Pinpoint the cell where the given text exists, returning its (x, y) midpoint coordinate. 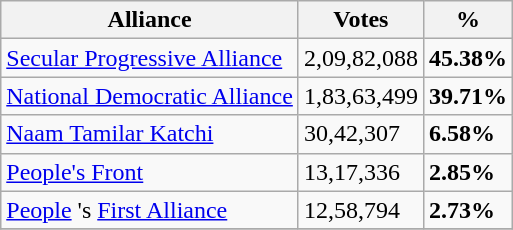
Votes (360, 20)
Naam Tamilar Katchi (150, 134)
13,17,336 (360, 172)
Secular Progressive Alliance (150, 58)
2,09,82,088 (360, 58)
People's Front (150, 172)
30,42,307 (360, 134)
39.71% (468, 96)
Alliance (150, 20)
45.38% (468, 58)
12,58,794 (360, 210)
People 's First Alliance (150, 210)
1,83,63,499 (360, 96)
National Democratic Alliance (150, 96)
2.73% (468, 210)
2.85% (468, 172)
% (468, 20)
6.58% (468, 134)
